Determine the (x, y) coordinate at the center of the cell enclosing the given text.  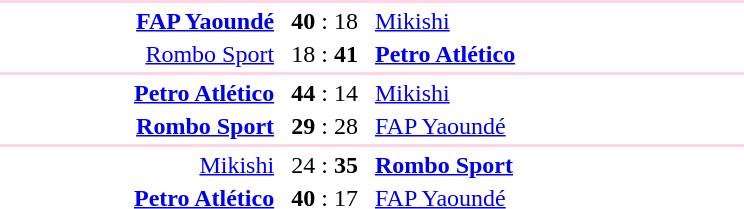
29 : 28 (325, 126)
40 : 18 (325, 21)
18 : 41 (325, 54)
24 : 35 (325, 165)
44 : 14 (325, 93)
